Identify which cell holds the provided text, then report its [X, Y] central coordinate. 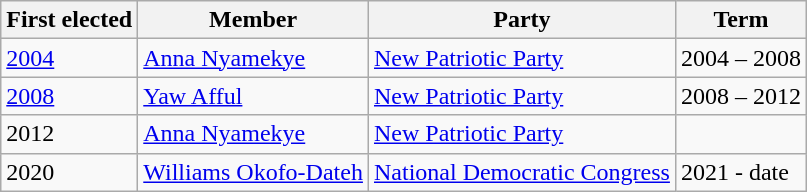
2020 [70, 172]
Party [522, 20]
2004 [70, 58]
2008 [70, 96]
National Democratic Congress [522, 172]
2004 – 2008 [740, 58]
2012 [70, 134]
First elected [70, 20]
Term [740, 20]
Member [254, 20]
Yaw Afful [254, 96]
2008 – 2012 [740, 96]
2021 - date [740, 172]
Williams Okofo-Dateh [254, 172]
